Locate the cell with the specified text and output its [x, y] center coordinate. 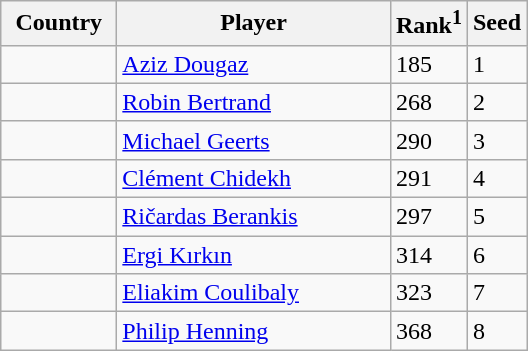
Rank1 [428, 24]
3 [496, 140]
268 [428, 102]
Clément Chidekh [254, 178]
290 [428, 140]
297 [428, 217]
6 [496, 255]
Robin Bertrand [254, 102]
314 [428, 255]
185 [428, 64]
Eliakim Coulibaly [254, 293]
Country [59, 24]
Player [254, 24]
4 [496, 178]
Ergi Kırkın [254, 255]
291 [428, 178]
Aziz Dougaz [254, 64]
5 [496, 217]
8 [496, 331]
Philip Henning [254, 331]
Seed [496, 24]
1 [496, 64]
368 [428, 331]
2 [496, 102]
323 [428, 293]
7 [496, 293]
Ričardas Berankis [254, 217]
Michael Geerts [254, 140]
